Return (X, Y) of the center of cell containing provided text 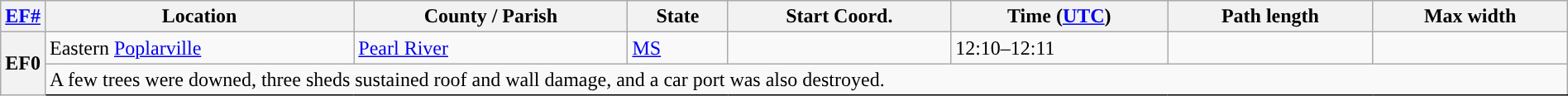
EF0 (23, 64)
Start Coord. (839, 17)
Location (198, 17)
12:10–12:11 (1059, 48)
Pearl River (491, 48)
County / Parish (491, 17)
MS (678, 48)
Time (UTC) (1059, 17)
Eastern Poplarville (198, 48)
Path length (1270, 17)
State (678, 17)
EF# (23, 17)
Max width (1470, 17)
A few trees were downed, three sheds sustained roof and wall damage, and a car port was also destroyed. (806, 79)
